Determine the [X, Y] coordinate at the center of the cell enclosing the given text.  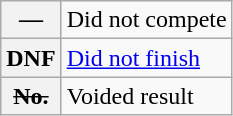
No. [31, 96]
DNF [31, 58]
Voided result [146, 96]
Did not finish [146, 58]
— [31, 20]
Did not compete [146, 20]
